Scan for the cell matching the given text and deliver its (x, y) coordinate at center. 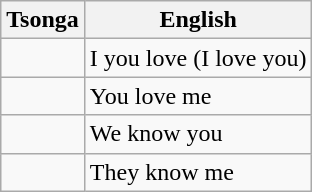
They know me (198, 172)
English (198, 20)
We know you (198, 134)
You love me (198, 96)
Tsonga (43, 20)
I you love (I love you) (198, 58)
